Find where the given text appears and provide that cell's center as (x, y) coordinate. 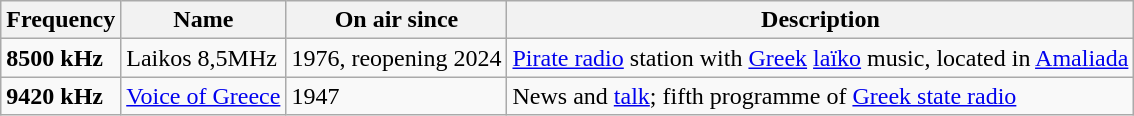
8500 kHz (61, 58)
Frequency (61, 20)
1976, reopening 2024 (396, 58)
1947 (396, 96)
Laikos 8,5MHz (204, 58)
9420 kHz (61, 96)
News and talk; fifth programme of Greek state radio (820, 96)
Voice of Greece (204, 96)
Description (820, 20)
Pirate radio station with Greek laïko music, located in Amaliada (820, 58)
On air since (396, 20)
Name (204, 20)
